Determine the (x, y) coordinate at the center of the cell enclosing the given text.  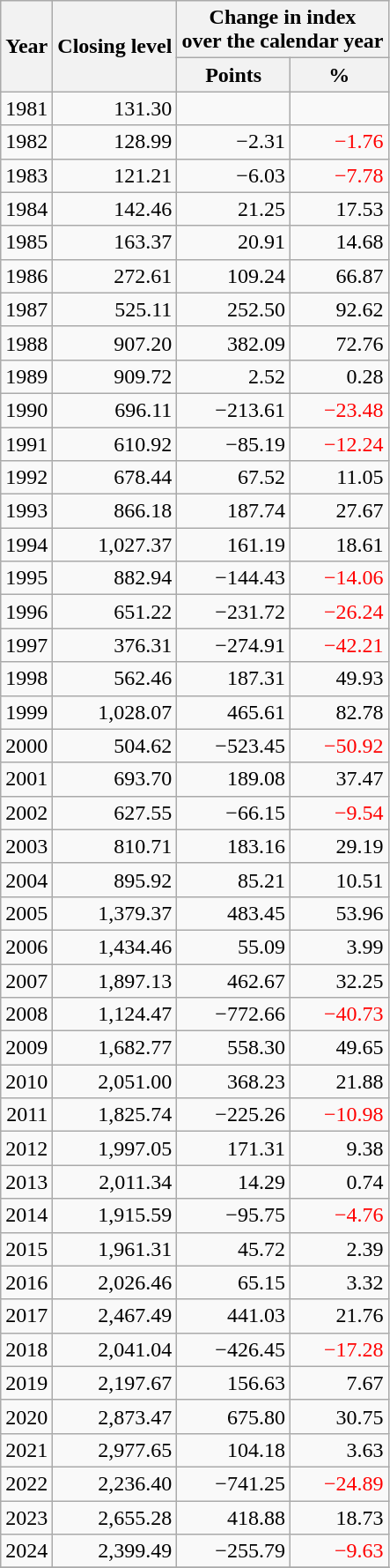
562.46 (114, 679)
462.67 (234, 981)
−1.76 (339, 142)
0.74 (339, 1182)
1982 (26, 142)
171.31 (234, 1148)
1984 (26, 209)
2021 (26, 1450)
92.62 (339, 309)
252.50 (234, 309)
2005 (26, 913)
610.92 (114, 443)
67.52 (234, 478)
1992 (26, 478)
2022 (26, 1483)
2014 (26, 1215)
156.63 (234, 1383)
1,027.37 (114, 545)
Year (26, 46)
30.75 (339, 1416)
7.67 (339, 1383)
−66.15 (234, 813)
2.39 (339, 1249)
109.24 (234, 276)
11.05 (339, 478)
Change in indexover the calendar year (283, 30)
2018 (26, 1349)
Points (234, 75)
2004 (26, 880)
−26.24 (339, 612)
1995 (26, 578)
14.29 (234, 1182)
368.23 (234, 1081)
29.19 (339, 846)
72.76 (339, 343)
142.46 (114, 209)
20.91 (234, 242)
−40.73 (339, 1014)
895.92 (114, 880)
2002 (26, 813)
2016 (26, 1282)
−772.66 (234, 1014)
% (339, 75)
−7.78 (339, 175)
504.62 (114, 746)
−12.24 (339, 443)
2009 (26, 1048)
1981 (26, 108)
−213.61 (234, 410)
2.52 (234, 376)
−426.45 (234, 1349)
1993 (26, 511)
2,011.34 (114, 1182)
−9.54 (339, 813)
2,026.46 (114, 1282)
21.25 (234, 209)
1,124.47 (114, 1014)
Closing level (114, 46)
−4.76 (339, 1215)
2001 (26, 779)
−741.25 (234, 1483)
441.03 (234, 1316)
2,399.49 (114, 1551)
1,379.37 (114, 913)
1994 (26, 545)
−85.19 (234, 443)
465.61 (234, 712)
82.78 (339, 712)
49.93 (339, 679)
2,051.00 (114, 1081)
128.99 (114, 142)
14.68 (339, 242)
104.18 (234, 1450)
2,467.49 (114, 1316)
1991 (26, 443)
121.21 (114, 175)
2012 (26, 1148)
131.30 (114, 108)
161.19 (234, 545)
693.70 (114, 779)
0.28 (339, 376)
−23.48 (339, 410)
3.99 (339, 947)
2017 (26, 1316)
163.37 (114, 242)
18.61 (339, 545)
−14.06 (339, 578)
66.87 (339, 276)
21.76 (339, 1316)
1999 (26, 712)
18.73 (339, 1517)
1,915.59 (114, 1215)
55.09 (234, 947)
678.44 (114, 478)
909.72 (114, 376)
2015 (26, 1249)
2,041.04 (114, 1349)
1986 (26, 276)
1,897.13 (114, 981)
−225.26 (234, 1115)
907.20 (114, 343)
−42.21 (339, 645)
1,028.07 (114, 712)
2,236.40 (114, 1483)
2010 (26, 1081)
−50.92 (339, 746)
53.96 (339, 913)
1997 (26, 645)
2,197.67 (114, 1383)
−144.43 (234, 578)
2019 (26, 1383)
627.55 (114, 813)
1988 (26, 343)
1983 (26, 175)
−231.72 (234, 612)
1,825.74 (114, 1115)
2013 (26, 1182)
866.18 (114, 511)
2023 (26, 1517)
2,977.65 (114, 1450)
−17.28 (339, 1349)
1989 (26, 376)
376.31 (114, 645)
272.61 (114, 276)
2007 (26, 981)
1990 (26, 410)
1996 (26, 612)
558.30 (234, 1048)
−6.03 (234, 175)
2020 (26, 1416)
−10.98 (339, 1115)
1,961.31 (114, 1249)
21.88 (339, 1081)
382.09 (234, 343)
−24.89 (339, 1483)
1,434.46 (114, 947)
1,997.05 (114, 1148)
1987 (26, 309)
9.38 (339, 1148)
418.88 (234, 1517)
65.15 (234, 1282)
10.51 (339, 880)
696.11 (114, 410)
651.22 (114, 612)
882.94 (114, 578)
2,873.47 (114, 1416)
1,682.77 (114, 1048)
3.63 (339, 1450)
−2.31 (234, 142)
−274.91 (234, 645)
49.65 (339, 1048)
2003 (26, 846)
2006 (26, 947)
2,655.28 (114, 1517)
2024 (26, 1551)
183.16 (234, 846)
525.11 (114, 309)
−9.63 (339, 1551)
45.72 (234, 1249)
3.32 (339, 1282)
1985 (26, 242)
85.21 (234, 880)
2008 (26, 1014)
187.31 (234, 679)
810.71 (114, 846)
187.74 (234, 511)
2000 (26, 746)
17.53 (339, 209)
−523.45 (234, 746)
1998 (26, 679)
2011 (26, 1115)
483.45 (234, 913)
−255.79 (234, 1551)
189.08 (234, 779)
−95.75 (234, 1215)
675.80 (234, 1416)
27.67 (339, 511)
37.47 (339, 779)
32.25 (339, 981)
